Return (X, Y) of the center of cell containing provided text 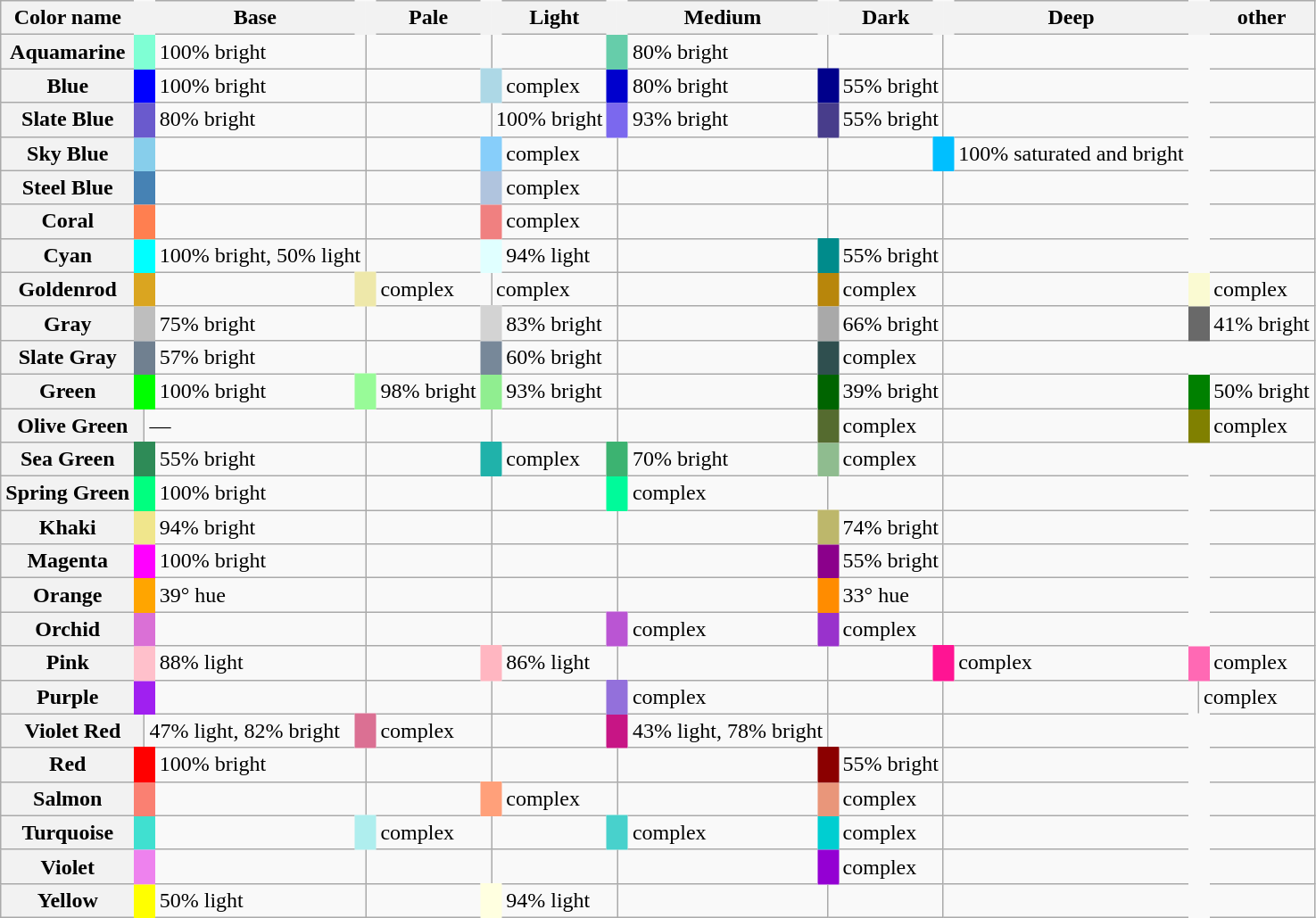
Khaki (73, 527)
Sky Blue (73, 153)
Red (73, 765)
Goldenrod (73, 289)
Aquamarine (73, 52)
Gray (73, 323)
98% bright (428, 391)
50% bright (1257, 391)
Pink (73, 663)
Green (73, 391)
Slate Gray (73, 357)
Sea Green (73, 459)
41% bright (1257, 323)
Violet (73, 866)
Color name (73, 18)
— (255, 426)
Olive Green (73, 426)
33° hue (886, 595)
100% saturated and bright (1071, 153)
Turquoise (73, 832)
Steel Blue (73, 187)
86% light (554, 663)
47% light, 82% bright (255, 731)
60% bright (554, 357)
Medium (723, 18)
70% bright (723, 459)
Base (255, 18)
Violet Red (73, 731)
Orange (73, 595)
Dark (886, 18)
Slate Blue (73, 120)
88% light (255, 663)
83% bright (554, 323)
Salmon (73, 798)
57% bright (255, 357)
Blue (73, 86)
Coral (73, 221)
50% light (255, 900)
39° hue (255, 595)
100% bright, 50% light (255, 255)
75% bright (255, 323)
Cyan (73, 255)
Orchid (73, 629)
Magenta (73, 561)
Yellow (73, 900)
Deep (1071, 18)
43% light, 78% bright (723, 731)
74% bright (886, 527)
39% bright (886, 391)
66% bright (886, 323)
Pale (428, 18)
Purple (73, 697)
other (1257, 18)
Spring Green (73, 493)
Light (554, 18)
94% bright (255, 527)
